Pinpoint the cell where the given text exists, returning its (X, Y) midpoint coordinate. 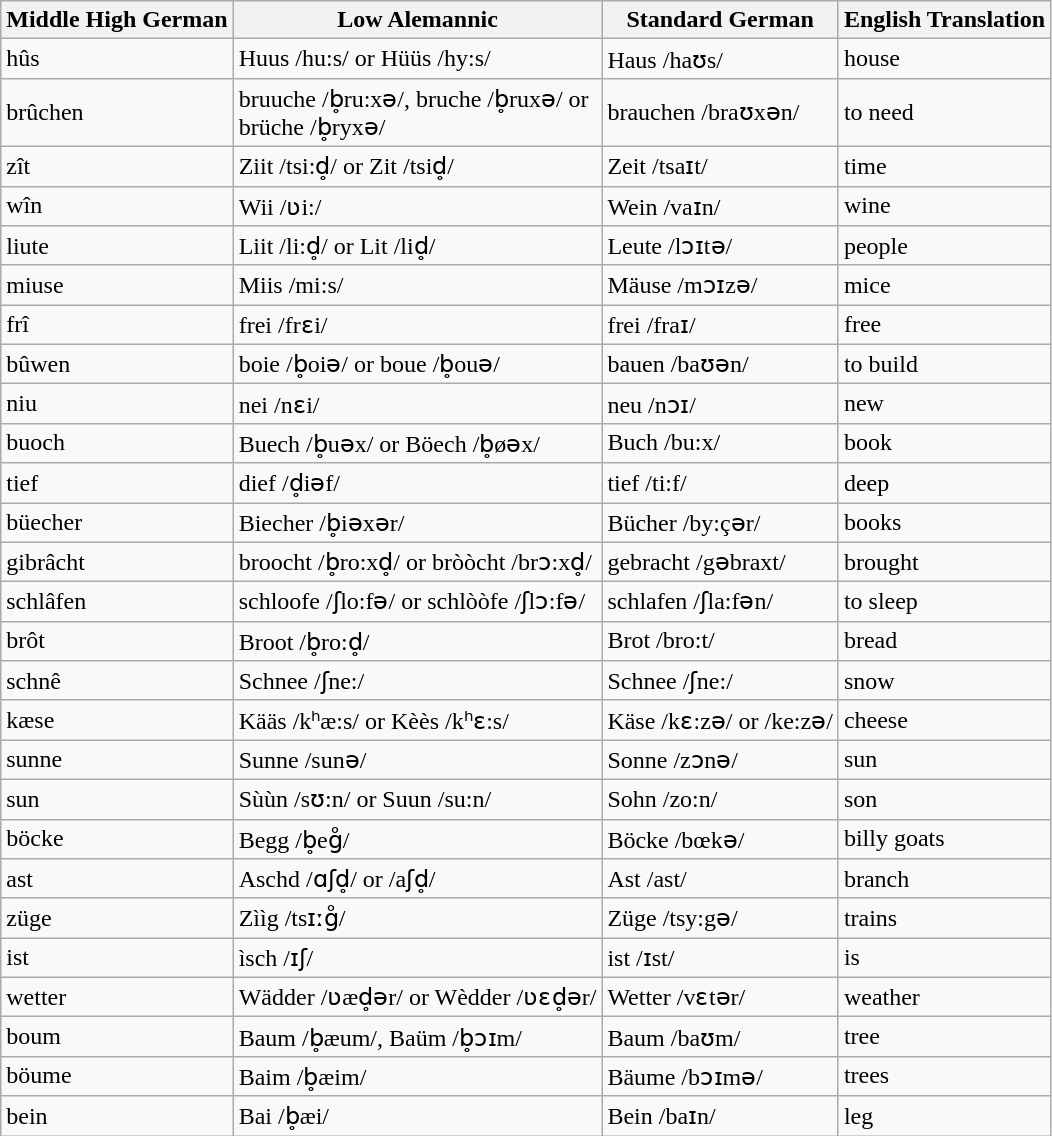
leg (944, 1116)
Haus /haʊs/ (720, 59)
to sleep (944, 602)
Baim /b̥æim/ (418, 1076)
ist (117, 958)
tree (944, 1037)
Wetter /vɛtər/ (720, 997)
Bäume /bɔɪmə/ (720, 1076)
cheese (944, 720)
Buch /bu:x/ (720, 443)
Sohn /zo:n/ (720, 799)
time (944, 166)
Sonne /zɔnə/ (720, 760)
dief /d̥iəf/ (418, 483)
frei /frɛi/ (418, 325)
kæse (117, 720)
Käse /kɛ:zə/ or /ke:zə/ (720, 720)
Standard German (720, 20)
Baum /b̥æum/, Baüm /b̥ɔɪm/ (418, 1037)
schlâfen (117, 602)
Biecher /b̥iəxər/ (418, 522)
Wädder /ʋæd̥ər/ or Wèdder /ʋɛd̥ər/ (418, 997)
bruuche /b̥ru:xə/, bruche /b̥ruxə/ orbrüche /b̥ryxə/ (418, 112)
wetter (117, 997)
schloofe /ʃlo:fə/ or schlòòfe /ʃlɔ:fə/ (418, 602)
Baum /baʊm/ (720, 1037)
brauchen /braʊxən/ (720, 112)
frî (117, 325)
Buech /b̥uəx/ or Böech /b̥øəx/ (418, 443)
people (944, 246)
branch (944, 879)
free (944, 325)
Ast /ast/ (720, 879)
boum (117, 1037)
Sunne /sunə/ (418, 760)
brôt (117, 641)
snow (944, 681)
Ziit /tsi:d̥/ or Zit /tsid̥/ (418, 166)
Züge /tsy:gə/ (720, 918)
weather (944, 997)
deep (944, 483)
böcke (117, 839)
gebracht /gəbraxt/ (720, 562)
Middle High German (117, 20)
son (944, 799)
Sùùn /sʊ:n/ or Suun /su:n/ (418, 799)
bread (944, 641)
ist /ɪst/ (720, 958)
is (944, 958)
house (944, 59)
new (944, 404)
niu (117, 404)
Aschd /ɑʃd̥/ or /aʃd̥/ (418, 879)
bûwen (117, 364)
brûchen (117, 112)
broocht /b̥ro:xd̥/ or bròòcht /brɔ:xd̥/ (418, 562)
neu /nɔɪ/ (720, 404)
English Translation (944, 20)
Kääs /kʰæ:s/ or Kèès /kʰɛ:s/ (418, 720)
Wii /ʋi:/ (418, 206)
trees (944, 1076)
books (944, 522)
to build (944, 364)
Brot /bro:t/ (720, 641)
Broot /b̥ro:d̥/ (418, 641)
brought (944, 562)
Bai /b̥æi/ (418, 1116)
tief (117, 483)
büecher (117, 522)
Mäuse /mɔɪzə/ (720, 285)
Leute /lɔɪtə/ (720, 246)
bauen /baʊən/ (720, 364)
tief /ti:f/ (720, 483)
gibrâcht (117, 562)
wîn (117, 206)
schnê (117, 681)
Bein /baɪn/ (720, 1116)
Huus /hu:s/ or Hüüs /hy:s/ (418, 59)
trains (944, 918)
züge (117, 918)
sunne (117, 760)
boie /b̥oiə/ or boue /b̥ouə/ (418, 364)
miuse (117, 285)
Wein /vaɪn/ (720, 206)
Liit /li:d̥/ or Lit /lid̥/ (418, 246)
bein (117, 1116)
Miis /mi:s/ (418, 285)
frei /fraɪ/ (720, 325)
ìsch /ɪʃ/ (418, 958)
Begg /b̥eg̊/ (418, 839)
Bücher /by:çər/ (720, 522)
böume (117, 1076)
Zeit /tsaɪt/ (720, 166)
mice (944, 285)
to need (944, 112)
zît (117, 166)
wine (944, 206)
nei /nɛi/ (418, 404)
schlafen /ʃla:fən/ (720, 602)
liute (117, 246)
Böcke /bœkə/ (720, 839)
ast (117, 879)
hûs (117, 59)
billy goats (944, 839)
book (944, 443)
Zììg /tsɪːg̊/ (418, 918)
buoch (117, 443)
Low Alemannic (418, 20)
